Return the (x, y) coordinate for the center point of the cell that contains the specified text.  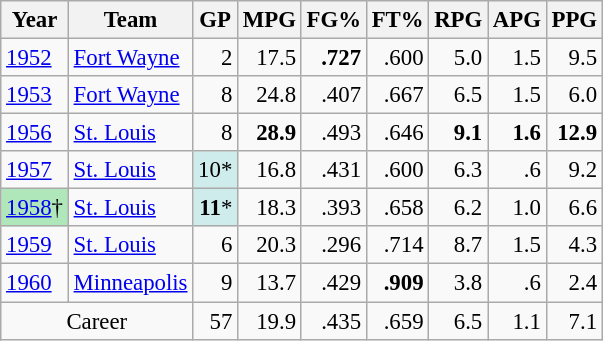
13.7 (270, 283)
5.0 (458, 58)
8.7 (458, 245)
24.8 (270, 95)
PPG (574, 20)
.407 (334, 95)
RPG (458, 20)
.296 (334, 245)
9 (216, 283)
9.2 (574, 170)
MPG (270, 20)
2.4 (574, 283)
Minneapolis (130, 283)
6.3 (458, 170)
1.0 (518, 208)
.493 (334, 133)
.667 (398, 95)
6.0 (574, 95)
APG (518, 20)
7.1 (574, 321)
1.1 (518, 321)
1.6 (518, 133)
.435 (334, 321)
1957 (35, 170)
2 (216, 58)
18.3 (270, 208)
11* (216, 208)
.714 (398, 245)
Team (130, 20)
.429 (334, 283)
1960 (35, 283)
.909 (398, 283)
17.5 (270, 58)
1958† (35, 208)
FG% (334, 20)
Year (35, 20)
FT% (398, 20)
19.9 (270, 321)
9.5 (574, 58)
.658 (398, 208)
3.8 (458, 283)
.727 (334, 58)
9.1 (458, 133)
.431 (334, 170)
6 (216, 245)
Career (97, 321)
.659 (398, 321)
28.9 (270, 133)
1956 (35, 133)
12.9 (574, 133)
1953 (35, 95)
6.2 (458, 208)
1952 (35, 58)
57 (216, 321)
6.6 (574, 208)
4.3 (574, 245)
1959 (35, 245)
10* (216, 170)
16.8 (270, 170)
20.3 (270, 245)
GP (216, 20)
.393 (334, 208)
.646 (398, 133)
